Pinpoint the cell where the given text exists, returning its (X, Y) midpoint coordinate. 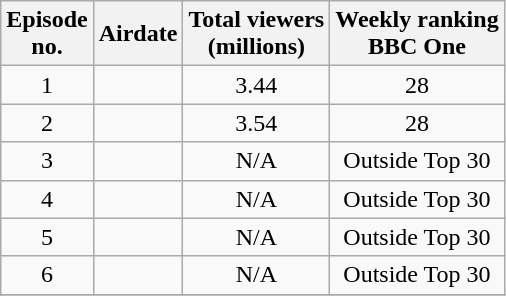
6 (47, 275)
2 (47, 123)
Airdate (138, 34)
3 (47, 161)
5 (47, 237)
Weekly rankingBBC One (417, 34)
4 (47, 199)
Episodeno. (47, 34)
3.44 (256, 85)
1 (47, 85)
Total viewers(millions) (256, 34)
3.54 (256, 123)
